Pinpoint the cell where the given text exists, returning its [x, y] midpoint coordinate. 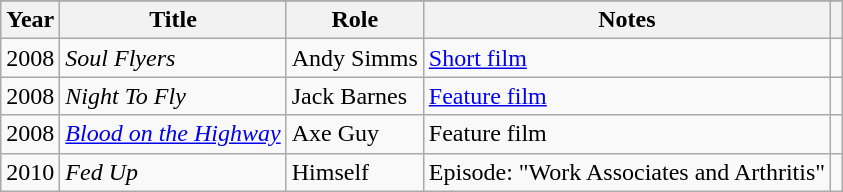
Blood on the Highway [173, 134]
Year [30, 20]
Title [173, 20]
Notes [626, 20]
Axe Guy [354, 134]
Night To Fly [173, 96]
Episode: "Work Associates and Arthritis" [626, 172]
Short film [626, 58]
Fed Up [173, 172]
2010 [30, 172]
Himself [354, 172]
Jack Barnes [354, 96]
Soul Flyers [173, 58]
Andy Simms [354, 58]
Role [354, 20]
